For the text-containing cell, return its midpoint in [x, y] coordinate format. 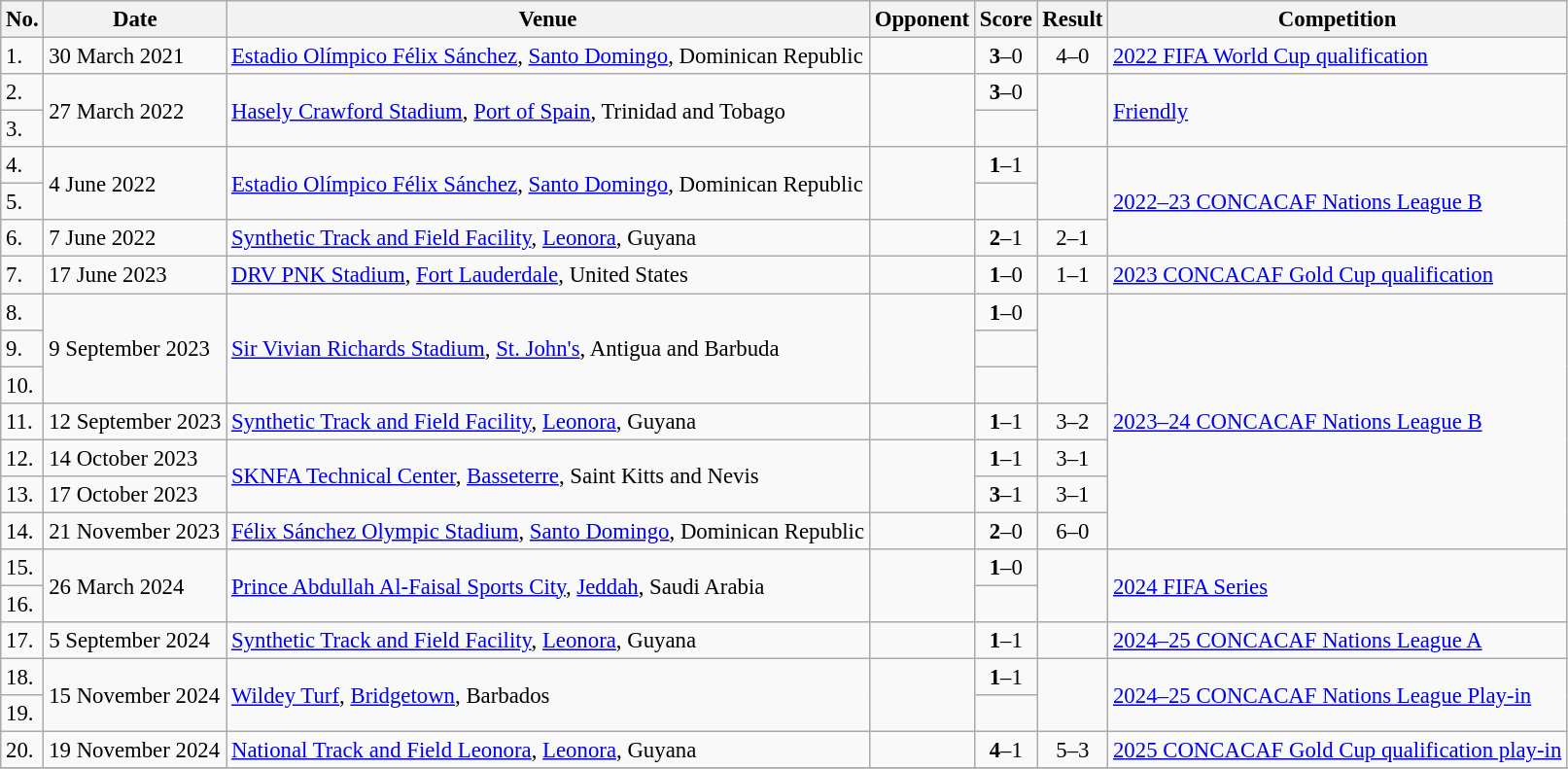
3. [22, 129]
19. [22, 714]
1. [22, 56]
DRV PNK Stadium, Fort Lauderdale, United States [548, 275]
27 March 2022 [135, 111]
3–2 [1073, 421]
21 November 2023 [135, 531]
17. [22, 641]
5–3 [1073, 751]
14. [22, 531]
4–1 [1005, 751]
8. [22, 312]
15. [22, 568]
Score [1005, 19]
Félix Sánchez Olympic Stadium, Santo Domingo, Dominican Republic [548, 531]
4 June 2022 [135, 183]
4–0 [1073, 56]
9. [22, 348]
7. [22, 275]
Sir Vivian Richards Stadium, St. John's, Antigua and Barbuda [548, 348]
2. [22, 92]
2–0 [1005, 531]
11. [22, 421]
26 March 2024 [135, 585]
14 October 2023 [135, 458]
2023 CONCACAF Gold Cup qualification [1338, 275]
2024–25 CONCACAF Nations League Play-in [1338, 696]
12 September 2023 [135, 421]
2023–24 CONCACAF Nations League B [1338, 422]
19 November 2024 [135, 751]
2022 FIFA World Cup qualification [1338, 56]
5 September 2024 [135, 641]
17 October 2023 [135, 495]
13. [22, 495]
SKNFA Technical Center, Basseterre, Saint Kitts and Nevis [548, 476]
10. [22, 385]
20. [22, 751]
5. [22, 202]
16. [22, 604]
6–0 [1073, 531]
Friendly [1338, 111]
4. [22, 165]
9 September 2023 [135, 348]
12. [22, 458]
National Track and Field Leonora, Leonora, Guyana [548, 751]
2022–23 CONCACAF Nations League B [1338, 202]
Venue [548, 19]
18. [22, 678]
17 June 2023 [135, 275]
Hasely Crawford Stadium, Port of Spain, Trinidad and Tobago [548, 111]
Prince Abdullah Al-Faisal Sports City, Jeddah, Saudi Arabia [548, 585]
2024–25 CONCACAF Nations League A [1338, 641]
Competition [1338, 19]
2025 CONCACAF Gold Cup qualification play-in [1338, 751]
Result [1073, 19]
30 March 2021 [135, 56]
Opponent [922, 19]
No. [22, 19]
Date [135, 19]
15 November 2024 [135, 696]
6. [22, 238]
7 June 2022 [135, 238]
2024 FIFA Series [1338, 585]
Wildey Turf, Bridgetown, Barbados [548, 696]
